Output the [X, Y] coordinate of the center of the cell containing the given text.  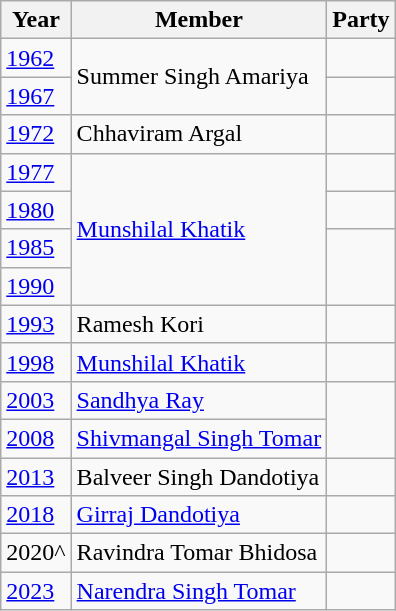
1993 [36, 324]
Ramesh Kori [199, 324]
2018 [36, 515]
1985 [36, 248]
Party [361, 20]
Girraj Dandotiya [199, 515]
1990 [36, 286]
2023 [36, 591]
1962 [36, 58]
Member [199, 20]
Summer Singh Amariya [199, 77]
Narendra Singh Tomar [199, 591]
Year [36, 20]
1980 [36, 210]
1972 [36, 134]
1998 [36, 362]
Ravindra Tomar Bhidosa [199, 553]
2003 [36, 400]
1967 [36, 96]
Balveer Singh Dandotiya [199, 477]
Shivmangal Singh Tomar [199, 438]
2008 [36, 438]
2020^ [36, 553]
Chhaviram Argal [199, 134]
1977 [36, 172]
2013 [36, 477]
Sandhya Ray [199, 400]
